Identify which cell holds the provided text, then report its (x, y) central coordinate. 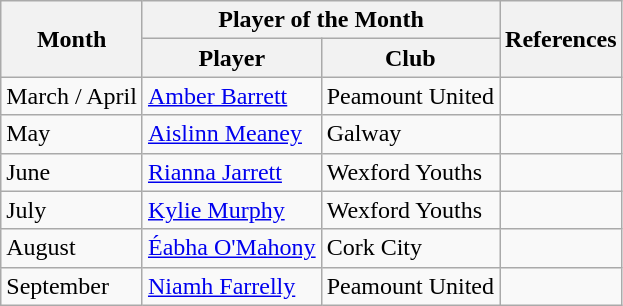
Rianna Jarrett (232, 172)
June (72, 172)
Niamh Farrelly (232, 286)
Cork City (410, 248)
Club (410, 58)
Month (72, 39)
September (72, 286)
Player (232, 58)
Player of the Month (320, 20)
March / April (72, 96)
July (72, 210)
Aislinn Meaney (232, 134)
References (562, 39)
May (72, 134)
August (72, 248)
Éabha O'Mahony (232, 248)
Amber Barrett (232, 96)
Galway (410, 134)
Kylie Murphy (232, 210)
